Pinpoint the cell where the given text exists, returning its [X, Y] midpoint coordinate. 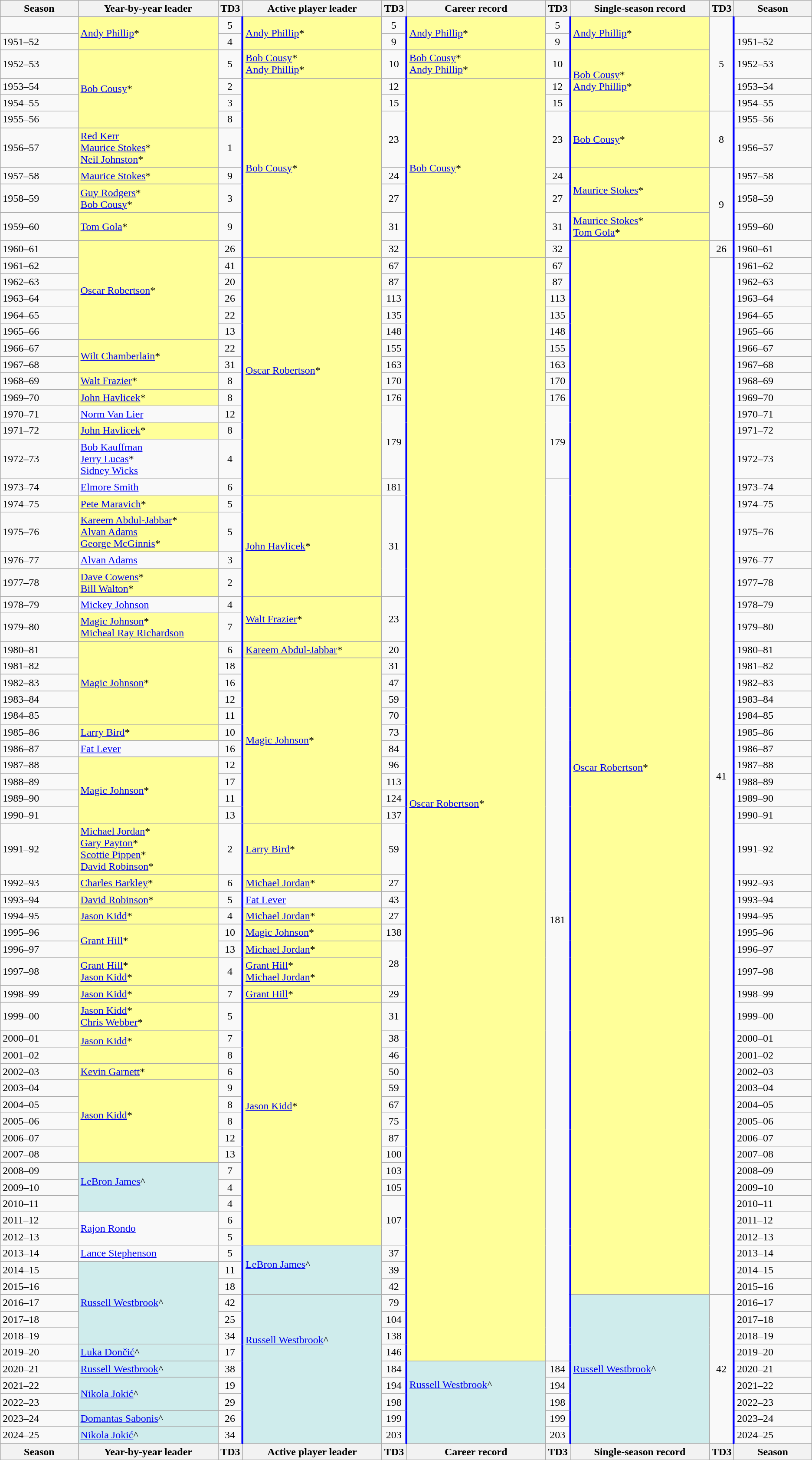
Norm Van Lier [148, 414]
107 [394, 1220]
Bob Kauffman Jerry Lucas*Sidney Wicks [148, 459]
124 [394, 798]
46 [394, 1055]
75 [394, 1121]
25 [230, 1319]
Kareem Abdul-Jabbar* [312, 650]
Red KerrMaurice Stokes*Neil Johnston* [148, 148]
Dave Cowens*Bill Walton* [148, 582]
Tom Gola* [148, 227]
104 [394, 1319]
37 [394, 1253]
Luka Dončić^ [148, 1352]
Maurice Stokes*Tom Gola* [639, 227]
19 [230, 1385]
43 [394, 900]
Magic Johnson*Micheal Ray Richardson [148, 628]
Lance Stephenson [148, 1253]
1 [230, 148]
Mickey Johnson [148, 605]
146 [394, 1352]
Domantas Sabonis^ [148, 1418]
73 [394, 732]
Alvan Adams [148, 560]
28 [394, 963]
Wilt Chamberlain* [148, 356]
137 [394, 815]
Charles Barkley* [148, 883]
Grant Hill*Jason Kidd* [148, 971]
Jason Kidd*Chris Webber* [148, 1016]
Michael Jordan*Gary Payton*Scottie Pippen*David Robinson* [148, 849]
David Robinson* [148, 900]
105 [394, 1187]
Grant Hill*Michael Jordan* [312, 971]
Rajon Rondo [148, 1229]
Pete Maravich* [148, 503]
Kareem Abdul-Jabbar*Alvan AdamsGeorge McGinnis* [148, 532]
79 [394, 1303]
100 [394, 1154]
103 [394, 1171]
84 [394, 749]
96 [394, 765]
Elmore Smith [148, 487]
Guy Rodgers*Bob Cousy* [148, 198]
Kevin Garnett* [148, 1072]
70 [394, 716]
47 [394, 683]
50 [394, 1072]
39 [394, 1270]
